Find where the given text appears and provide that cell's center as [x, y] coordinate. 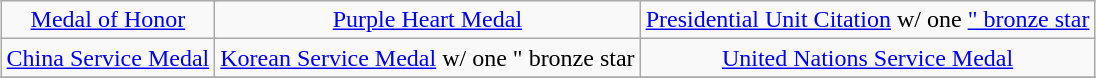
Presidential Unit Citation w/ one " bronze star [868, 20]
Korean Service Medal w/ one " bronze star [428, 58]
Medal of Honor [108, 20]
China Service Medal [108, 58]
United Nations Service Medal [868, 58]
Purple Heart Medal [428, 20]
